Determine the [X, Y] coordinate at the center of the cell enclosing the given text.  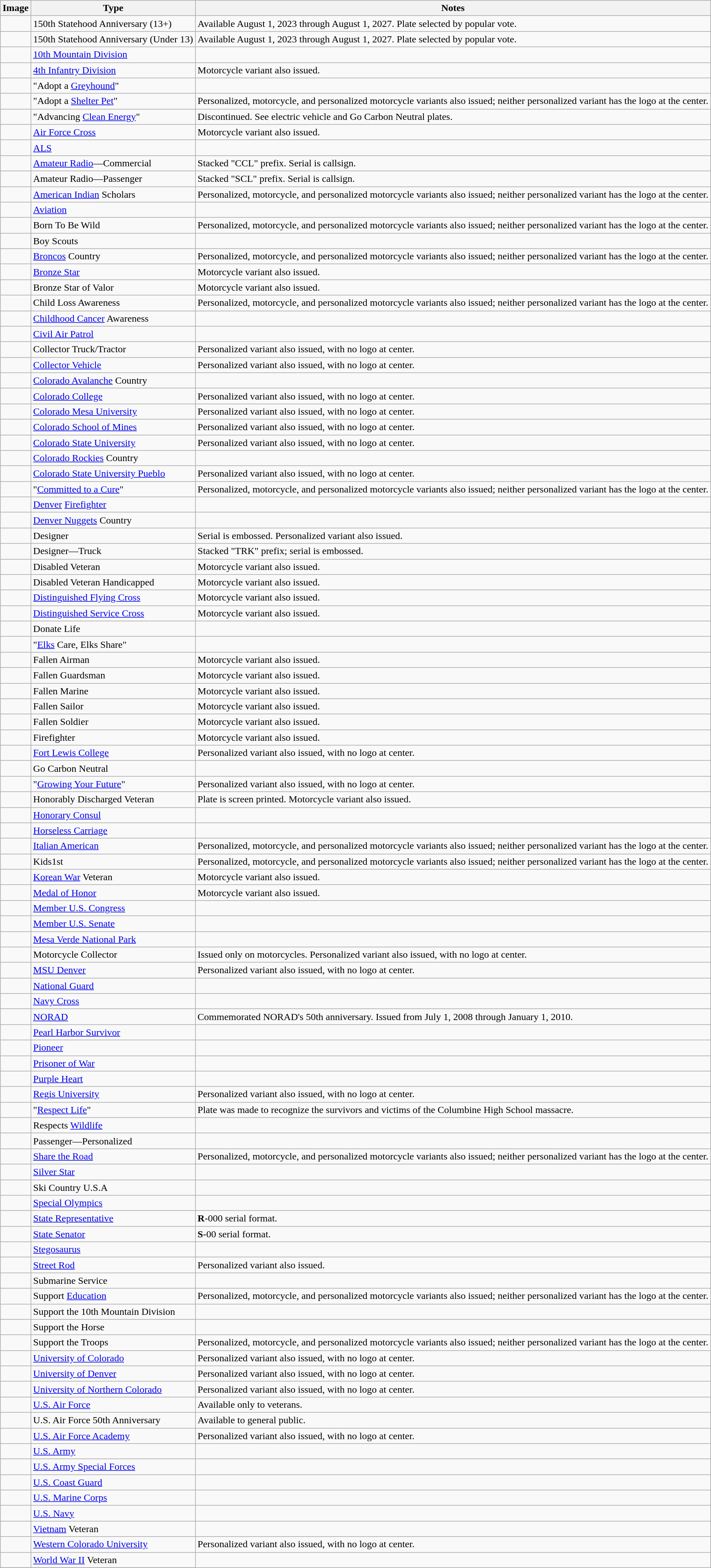
Firefighter [113, 738]
Fallen Marine [113, 691]
Italian American [113, 846]
Support Education [113, 1296]
10th Mountain Division [113, 55]
Denver Firefighter [113, 505]
Medal of Honor [113, 892]
Colorado Rockies Country [113, 458]
U.S. Coast Guard [113, 1482]
Horseless Carriage [113, 830]
Available to general public. [453, 1420]
Colorado Mesa University [113, 411]
Born To Be Wild [113, 225]
"Advancing Clean Energy" [113, 117]
Fallen Sailor [113, 707]
Colorado State University Pueblo [113, 474]
Air Force Cross [113, 132]
4th Infantry Division [113, 70]
Broncos Country [113, 256]
U.S. Army Special Forces [113, 1467]
University of Northern Colorado [113, 1389]
Fort Lewis College [113, 753]
University of Denver [113, 1374]
Stegosaurus [113, 1250]
Vietnam Veteran [113, 1529]
Denver Nuggets Country [113, 520]
Purple Heart [113, 1079]
Motorcycle Collector [113, 955]
Pioneer [113, 1048]
Civil Air Patrol [113, 334]
"Adopt a Shelter Pet" [113, 101]
Aviation [113, 210]
State Representative [113, 1219]
ALS [113, 148]
MSU Denver [113, 970]
U.S. Marine Corps [113, 1498]
Share the Road [113, 1156]
Colorado College [113, 396]
Boy Scouts [113, 241]
State Senator [113, 1234]
National Guard [113, 986]
World War II Veteran [113, 1560]
Member U.S. Congress [113, 908]
Donate Life [113, 629]
Disabled Veteran Handicapped [113, 582]
150th Statehood Anniversary (Under 13) [113, 39]
Regis University [113, 1094]
U.S. Air Force [113, 1405]
Support the 10th Mountain Division [113, 1312]
Kids1st [113, 861]
Distinguished Flying Cross [113, 598]
Silver Star [113, 1172]
U.S. Air Force 50th Anniversary [113, 1420]
S-00 serial format. [453, 1234]
Honorary Consul [113, 815]
Bronze Star [113, 272]
American Indian Scholars [113, 194]
"Committed to a Cure" [113, 489]
U.S. Navy [113, 1513]
Mesa Verde National Park [113, 939]
Member U.S. Senate [113, 923]
Amateur Radio—Passenger [113, 179]
Type [113, 8]
Ski Country U.S.A [113, 1188]
Navy Cross [113, 1001]
Commemorated NORAD's 50th anniversary. Issued from July 1, 2008 through January 1, 2010. [453, 1017]
150th Statehood Anniversary (13+) [113, 24]
Designer [113, 536]
Designer—Truck [113, 551]
Available only to veterans. [453, 1405]
Colorado School of Mines [113, 427]
NORAD [113, 1017]
Stacked "TRK" prefix; serial is embossed. [453, 551]
Support the Horse [113, 1327]
Submarine Service [113, 1281]
Disabled Veteran [113, 567]
Child Loss Awareness [113, 303]
Korean War Veteran [113, 877]
Pearl Harbor Survivor [113, 1032]
Colorado State University [113, 442]
Notes [453, 8]
Plate is screen printed. Motorcycle variant also issued. [453, 799]
Special Olympics [113, 1203]
Discontinued. See electric vehicle and Go Carbon Neutral plates. [453, 117]
Bronze Star of Valor [113, 287]
Street Rod [113, 1265]
"Adopt a Greyhound" [113, 86]
Image [16, 8]
Collector Vehicle [113, 365]
Go Carbon Neutral [113, 769]
Support the Troops [113, 1343]
Collector Truck/Tractor [113, 349]
Honorably Discharged Veteran [113, 799]
Fallen Airman [113, 660]
"Growing Your Future" [113, 784]
Distinguished Service Cross [113, 613]
U.S. Air Force Academy [113, 1435]
Issued only on motorcycles. Personalized variant also issued, with no logo at center. [453, 955]
Stacked "SCL" prefix. Serial is callsign. [453, 179]
Colorado Avalanche Country [113, 380]
"Respect Life" [113, 1110]
Passenger—Personalized [113, 1141]
Serial is embossed. Personalized variant also issued. [453, 536]
"Elks Care, Elks Share" [113, 644]
Fallen Soldier [113, 722]
Plate was made to recognize the survivors and victims of the Columbine High School massacre. [453, 1110]
U.S. Army [113, 1451]
Stacked "CCL" prefix. Serial is callsign. [453, 163]
Respects Wildlife [113, 1125]
Fallen Guardsman [113, 675]
Personalized variant also issued. [453, 1265]
R-000 serial format. [453, 1219]
Prisoner of War [113, 1063]
University of Colorado [113, 1358]
Western Colorado University [113, 1544]
Childhood Cancer Awareness [113, 318]
Amateur Radio—Commercial [113, 163]
